Return (x, y) of the center of cell containing provided text 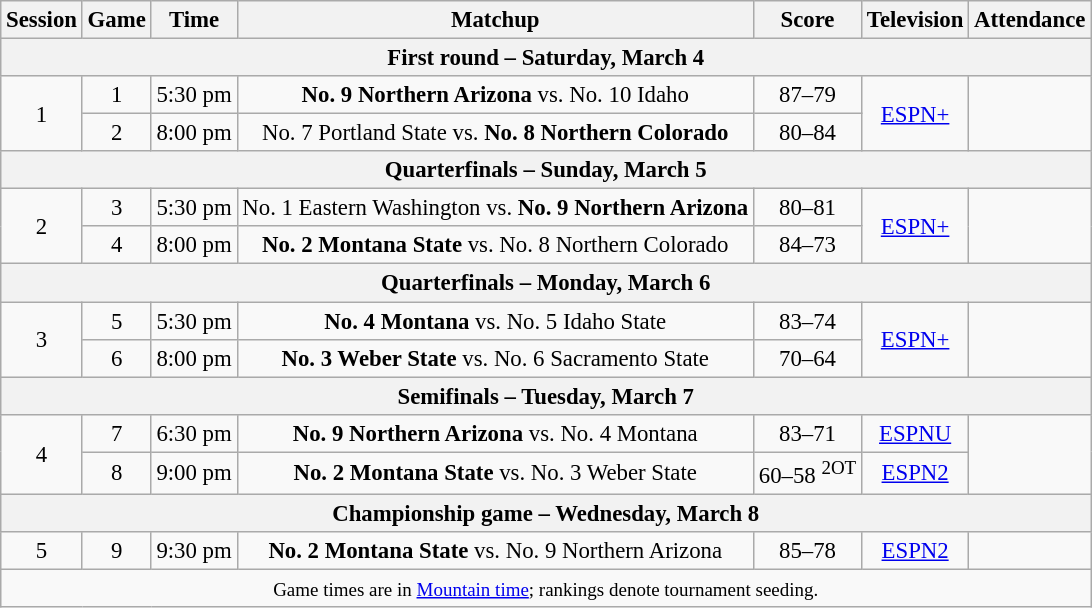
Quarterfinals – Sunday, March 5 (546, 170)
No. 4 Montana vs. No. 5 Idaho State (495, 321)
83–74 (807, 321)
6:30 pm (194, 433)
9:00 pm (194, 473)
8 (116, 473)
Matchup (495, 20)
No. 1 Eastern Washington vs. No. 9 Northern Arizona (495, 208)
85–78 (807, 551)
70–64 (807, 358)
6 (116, 358)
First round – Saturday, March 4 (546, 58)
ESPNU (914, 433)
No. 2 Montana State vs. No. 8 Northern Colorado (495, 245)
No. 9 Northern Arizona vs. No. 10 Idaho (495, 95)
Television (914, 20)
80–81 (807, 208)
Session (42, 20)
9 (116, 551)
No. 9 Northern Arizona vs. No. 4 Montana (495, 433)
Attendance (1030, 20)
Semifinals – Tuesday, March 7 (546, 396)
No. 3 Weber State vs. No. 6 Sacramento State (495, 358)
No. 2 Montana State vs. No. 3 Weber State (495, 473)
Championship game – Wednesday, March 8 (546, 513)
7 (116, 433)
60–58 2OT (807, 473)
Score (807, 20)
No. 2 Montana State vs. No. 9 Northern Arizona (495, 551)
84–73 (807, 245)
87–79 (807, 95)
83–71 (807, 433)
80–84 (807, 133)
Game times are in Mountain time; rankings denote tournament seeding. (546, 588)
Quarterfinals – Monday, March 6 (546, 283)
9:30 pm (194, 551)
No. 7 Portland State vs. No. 8 Northern Colorado (495, 133)
Game (116, 20)
Time (194, 20)
